Return (x, y) of the center of cell containing provided text 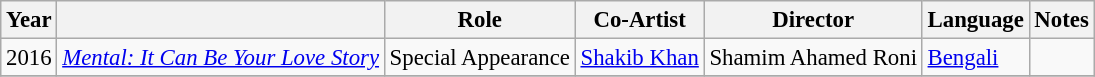
Bengali (976, 58)
Language (976, 20)
Role (480, 20)
Director (813, 20)
2016 (29, 58)
Shamim Ahamed Roni (813, 58)
Co-Artist (640, 20)
Year (29, 20)
Shakib Khan (640, 58)
Mental: It Can Be Your Love Story (220, 58)
Notes (1062, 20)
Special Appearance (480, 58)
